Provide the (X, Y) coordinate of the cell's center where the given text is located.  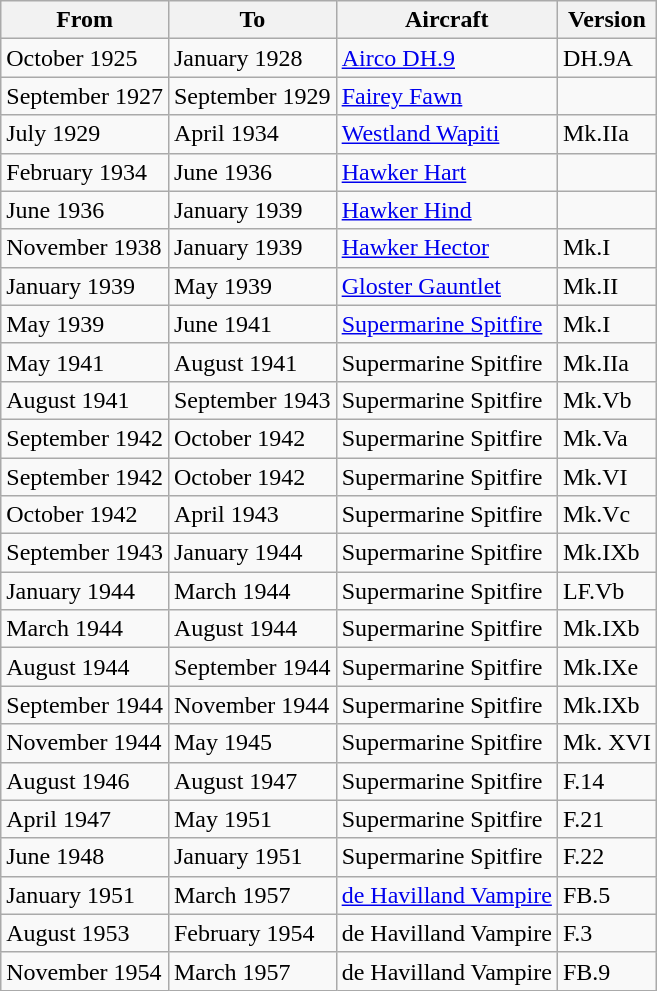
Mk.Vb (606, 400)
Mk.IXe (606, 667)
Mk.Vc (606, 515)
October 1925 (85, 58)
September 1927 (85, 96)
Version (606, 20)
November 1938 (85, 248)
April 1934 (252, 134)
Mk.VI (606, 477)
Hawker Hart (446, 172)
From (85, 20)
LF.Vb (606, 591)
April 1943 (252, 515)
Gloster Gauntlet (446, 286)
February 1954 (252, 933)
Airco DH.9 (446, 58)
To (252, 20)
April 1947 (85, 819)
F.22 (606, 857)
Mk. XVI (606, 743)
February 1934 (85, 172)
August 1946 (85, 781)
F.21 (606, 819)
May 1951 (252, 819)
January 1928 (252, 58)
Westland Wapiti (446, 134)
July 1929 (85, 134)
May 1941 (85, 362)
FB.9 (606, 971)
DH.9A (606, 58)
Mk.II (606, 286)
Fairey Fawn (446, 96)
June 1941 (252, 324)
June 1948 (85, 857)
May 1945 (252, 743)
Hawker Hector (446, 248)
Aircraft (446, 20)
Hawker Hind (446, 210)
Mk.Va (606, 438)
FB.5 (606, 895)
November 1954 (85, 971)
August 1947 (252, 781)
August 1953 (85, 933)
F.3 (606, 933)
F.14 (606, 781)
September 1929 (252, 96)
